For the text-containing cell, return its midpoint in (X, Y) coordinate format. 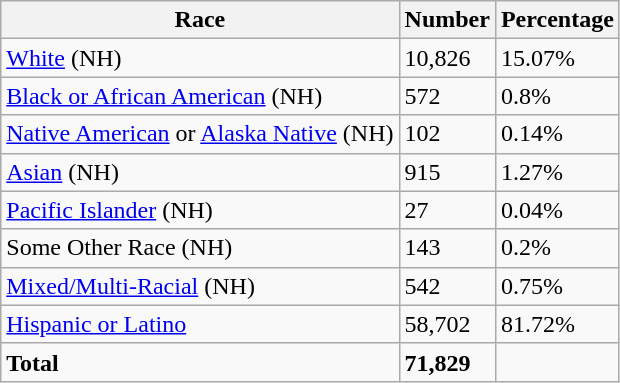
102 (447, 134)
Hispanic or Latino (200, 324)
0.04% (557, 210)
143 (447, 248)
27 (447, 210)
Black or African American (NH) (200, 96)
81.72% (557, 324)
71,829 (447, 362)
Asian (NH) (200, 172)
0.2% (557, 248)
915 (447, 172)
Percentage (557, 20)
0.8% (557, 96)
58,702 (447, 324)
Pacific Islander (NH) (200, 210)
10,826 (447, 58)
Number (447, 20)
Mixed/Multi-Racial (NH) (200, 286)
Total (200, 362)
Race (200, 20)
1.27% (557, 172)
542 (447, 286)
Some Other Race (NH) (200, 248)
0.75% (557, 286)
Native American or Alaska Native (NH) (200, 134)
15.07% (557, 58)
White (NH) (200, 58)
572 (447, 96)
0.14% (557, 134)
